Detect which cell encompasses the target text, then output its (x, y) center coordinate. 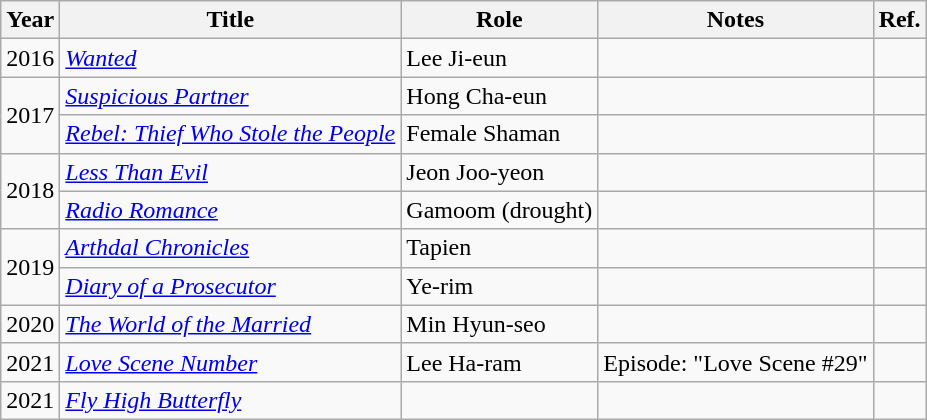
Notes (736, 20)
Min Hyun-seo (500, 324)
Love Scene Number (230, 362)
Wanted (230, 58)
Lee Ha-ram (500, 362)
Tapien (500, 248)
Arthdal Chronicles (230, 248)
Rebel: Thief Who Stole the People (230, 134)
Year (30, 20)
Episode: "Love Scene #29" (736, 362)
Fly High Butterfly (230, 400)
Radio Romance (230, 210)
Title (230, 20)
2019 (30, 267)
Hong Cha-eun (500, 96)
Ref. (900, 20)
2016 (30, 58)
Diary of a Prosecutor (230, 286)
The World of the Married (230, 324)
Ye-rim (500, 286)
Role (500, 20)
2017 (30, 115)
Less Than Evil (230, 172)
2020 (30, 324)
Female Shaman (500, 134)
2018 (30, 191)
Gamoom (drought) (500, 210)
Jeon Joo-yeon (500, 172)
Suspicious Partner (230, 96)
Lee Ji-eun (500, 58)
